Pinpoint the cell where the given text exists, returning its (X, Y) midpoint coordinate. 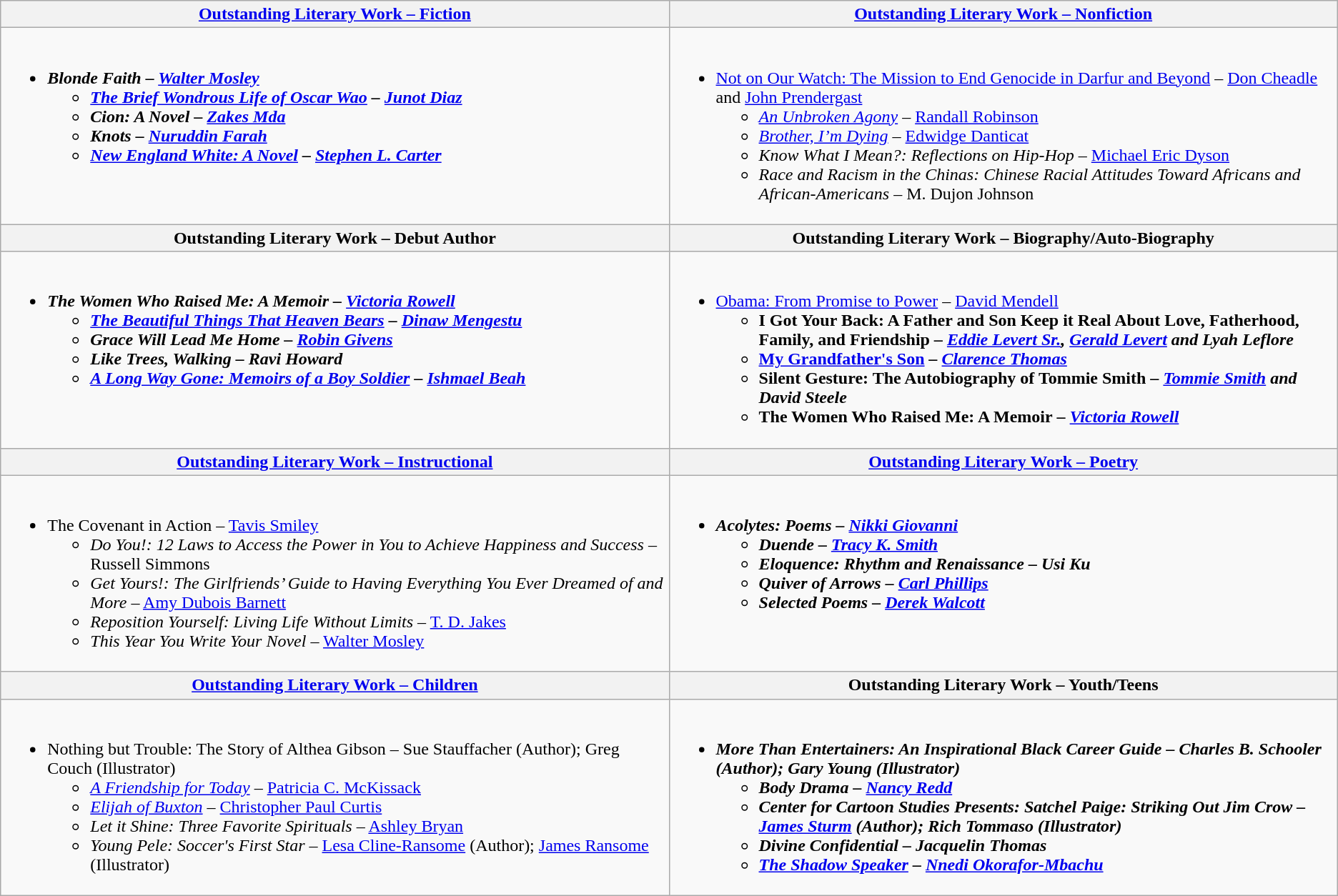
Outstanding Literary Work – Fiction (334, 14)
Outstanding Literary Work – Youth/Teens (1003, 685)
Outstanding Literary Work – Instructional (334, 462)
Outstanding Literary Work – Poetry (1003, 462)
Outstanding Literary Work – Children (334, 685)
Outstanding Literary Work – Nonfiction (1003, 14)
Outstanding Literary Work – Debut Author (334, 238)
Outstanding Literary Work – Biography/Auto-Biography (1003, 238)
